Locate the cell with the specified text and output its (X, Y) center coordinate. 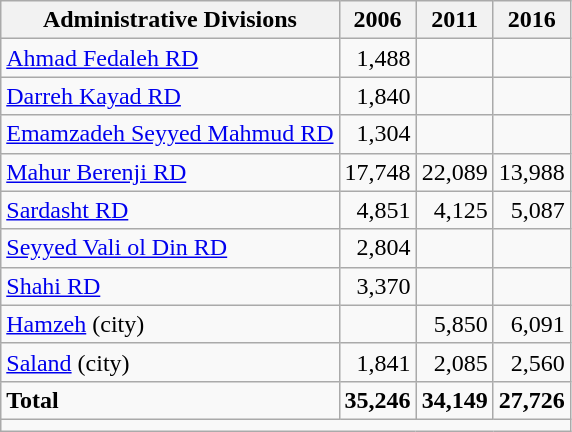
Saland (city) (170, 362)
34,149 (454, 400)
2011 (454, 20)
35,246 (378, 400)
3,370 (378, 286)
Mahur Berenji RD (170, 172)
Ahmad Fedaleh RD (170, 58)
6,091 (532, 324)
22,089 (454, 172)
2006 (378, 20)
2,804 (378, 248)
Shahi RD (170, 286)
Total (170, 400)
27,726 (532, 400)
Emamzadeh Seyyed Mahmud RD (170, 134)
2,560 (532, 362)
1,488 (378, 58)
2,085 (454, 362)
13,988 (532, 172)
17,748 (378, 172)
Administrative Divisions (170, 20)
1,304 (378, 134)
5,850 (454, 324)
Seyyed Vali ol Din RD (170, 248)
2016 (532, 20)
1,841 (378, 362)
4,851 (378, 210)
5,087 (532, 210)
4,125 (454, 210)
1,840 (378, 96)
Darreh Kayad RD (170, 96)
Hamzeh (city) (170, 324)
Sardasht RD (170, 210)
